Detect which cell encompasses the target text, then output its [x, y] center coordinate. 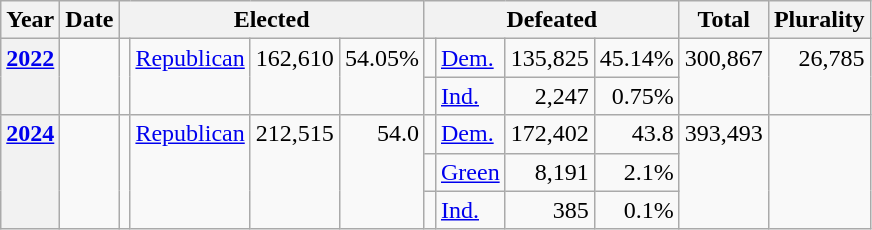
Green [470, 172]
Year [30, 20]
393,493 [724, 172]
45.14% [636, 58]
2022 [30, 77]
0.1% [636, 210]
26,785 [819, 77]
Elected [272, 20]
Plurality [819, 20]
54.0 [382, 172]
0.75% [636, 96]
385 [550, 210]
8,191 [550, 172]
Date [90, 20]
Total [724, 20]
300,867 [724, 77]
172,402 [550, 134]
135,825 [550, 58]
2.1% [636, 172]
2024 [30, 172]
Defeated [552, 20]
212,515 [294, 172]
162,610 [294, 77]
54.05% [382, 77]
43.8 [636, 134]
2,247 [550, 96]
